Locate the cell with the specified text and output its [X, Y] center coordinate. 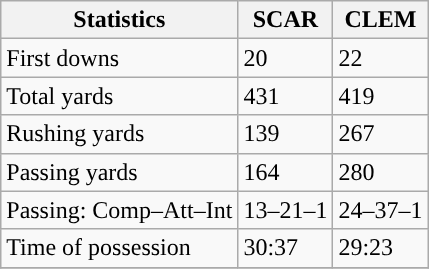
22 [380, 58]
29:23 [380, 248]
Passing: Comp–Att–Int [120, 210]
13–21–1 [286, 210]
20 [286, 58]
24–37–1 [380, 210]
164 [286, 172]
267 [380, 134]
Total yards [120, 96]
CLEM [380, 20]
139 [286, 134]
Statistics [120, 20]
Rushing yards [120, 134]
30:37 [286, 248]
Passing yards [120, 172]
431 [286, 96]
First downs [120, 58]
280 [380, 172]
419 [380, 96]
Time of possession [120, 248]
SCAR [286, 20]
